Provide the [X, Y] coordinate of the cell's center where the given text is located.  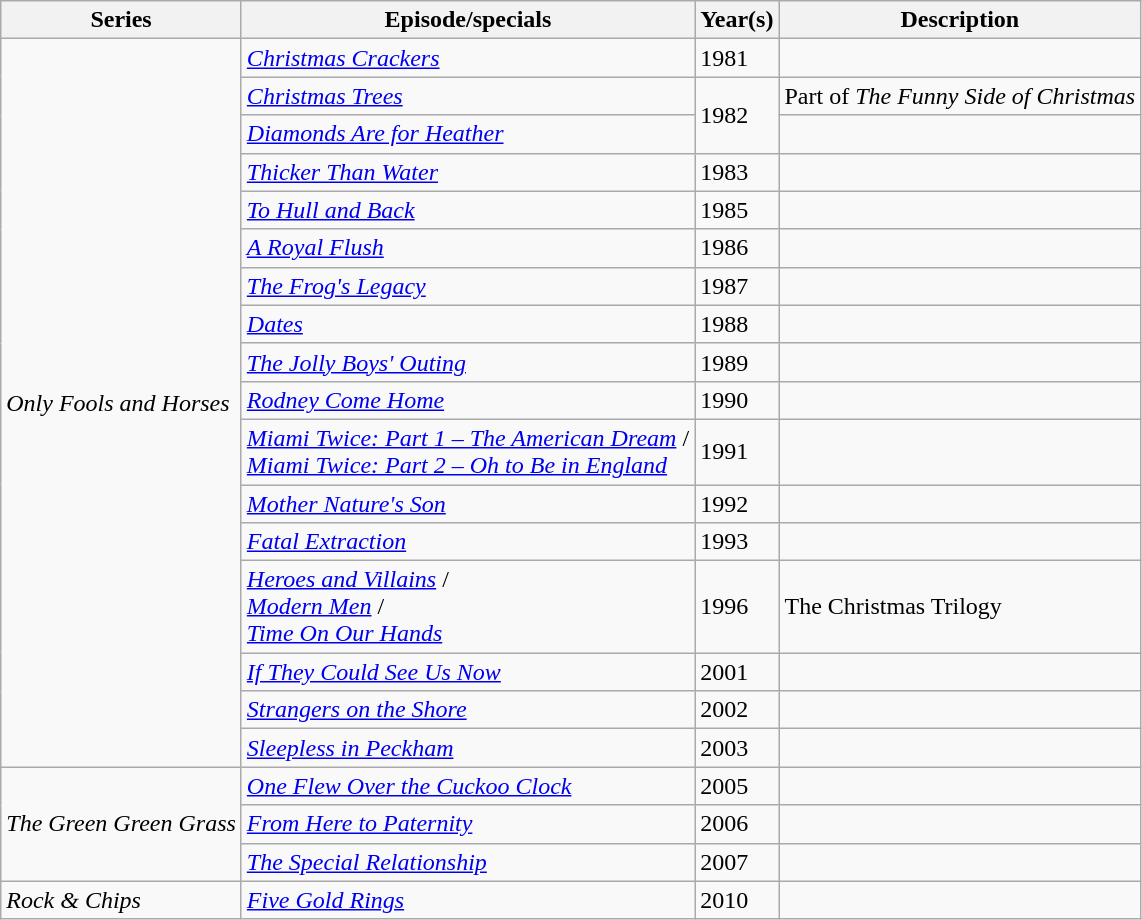
2003 [737, 748]
From Here to Paternity [468, 824]
Sleepless in Peckham [468, 748]
The Christmas Trilogy [960, 607]
1989 [737, 362]
To Hull and Back [468, 210]
2006 [737, 824]
Dates [468, 324]
1990 [737, 400]
Part of The Funny Side of Christmas [960, 96]
1992 [737, 503]
2001 [737, 672]
Christmas Trees [468, 96]
1981 [737, 58]
A Royal Flush [468, 248]
1991 [737, 452]
1985 [737, 210]
Series [122, 20]
Rock & Chips [122, 900]
The Frog's Legacy [468, 286]
2002 [737, 710]
1993 [737, 542]
Mother Nature's Son [468, 503]
Rodney Come Home [468, 400]
If They Could See Us Now [468, 672]
Five Gold Rings [468, 900]
2010 [737, 900]
Heroes and Villains / Modern Men / Time On Our Hands [468, 607]
Strangers on the Shore [468, 710]
The Green Green Grass [122, 824]
2005 [737, 786]
Only Fools and Horses [122, 403]
2007 [737, 862]
Description [960, 20]
Year(s) [737, 20]
1982 [737, 115]
The Jolly Boys' Outing [468, 362]
Diamonds Are for Heather [468, 134]
1983 [737, 172]
1988 [737, 324]
Thicker Than Water [468, 172]
Fatal Extraction [468, 542]
1986 [737, 248]
One Flew Over the Cuckoo Clock [468, 786]
1996 [737, 607]
1987 [737, 286]
The Special Relationship [468, 862]
Miami Twice: Part 1 – The American Dream / Miami Twice: Part 2 – Oh to Be in England [468, 452]
Christmas Crackers [468, 58]
Episode/specials [468, 20]
